Search for the cell housing the specified text and yield its (x, y) center coordinate. 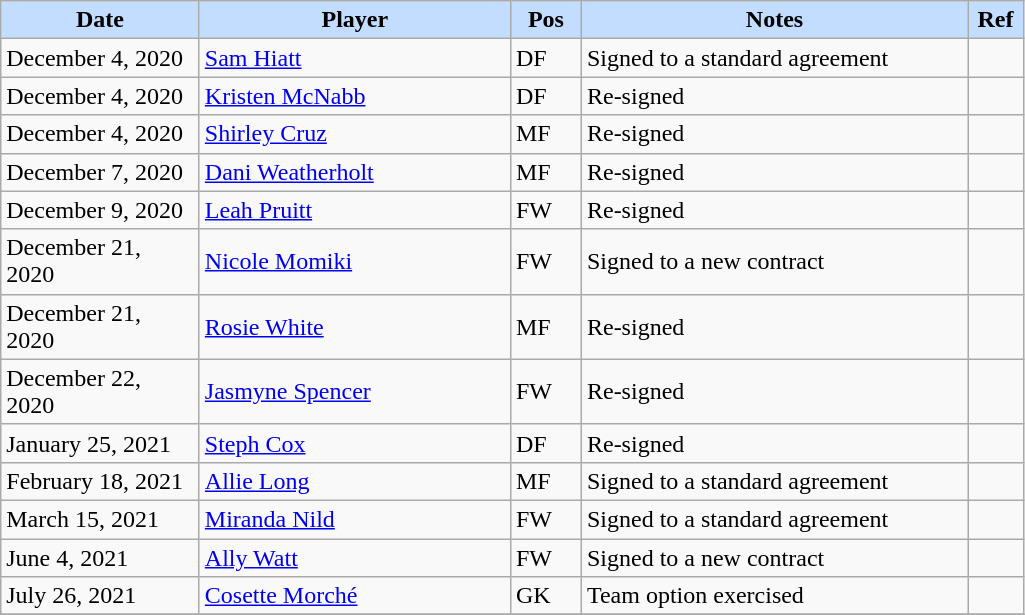
December 22, 2020 (100, 392)
Cosette Morché (354, 596)
Nicole Momiki (354, 262)
Sam Hiatt (354, 58)
Notes (774, 20)
Ally Watt (354, 557)
Kristen McNabb (354, 96)
Leah Pruitt (354, 210)
March 15, 2021 (100, 519)
Dani Weatherholt (354, 172)
Pos (546, 20)
Allie Long (354, 481)
Team option exercised (774, 596)
Shirley Cruz (354, 134)
December 9, 2020 (100, 210)
GK (546, 596)
January 25, 2021 (100, 443)
Ref (996, 20)
Miranda Nild (354, 519)
December 7, 2020 (100, 172)
June 4, 2021 (100, 557)
Steph Cox (354, 443)
February 18, 2021 (100, 481)
July 26, 2021 (100, 596)
Jasmyne Spencer (354, 392)
Player (354, 20)
Date (100, 20)
Rosie White (354, 326)
